Determine the [x, y] coordinate at the center of the cell enclosing the given text.  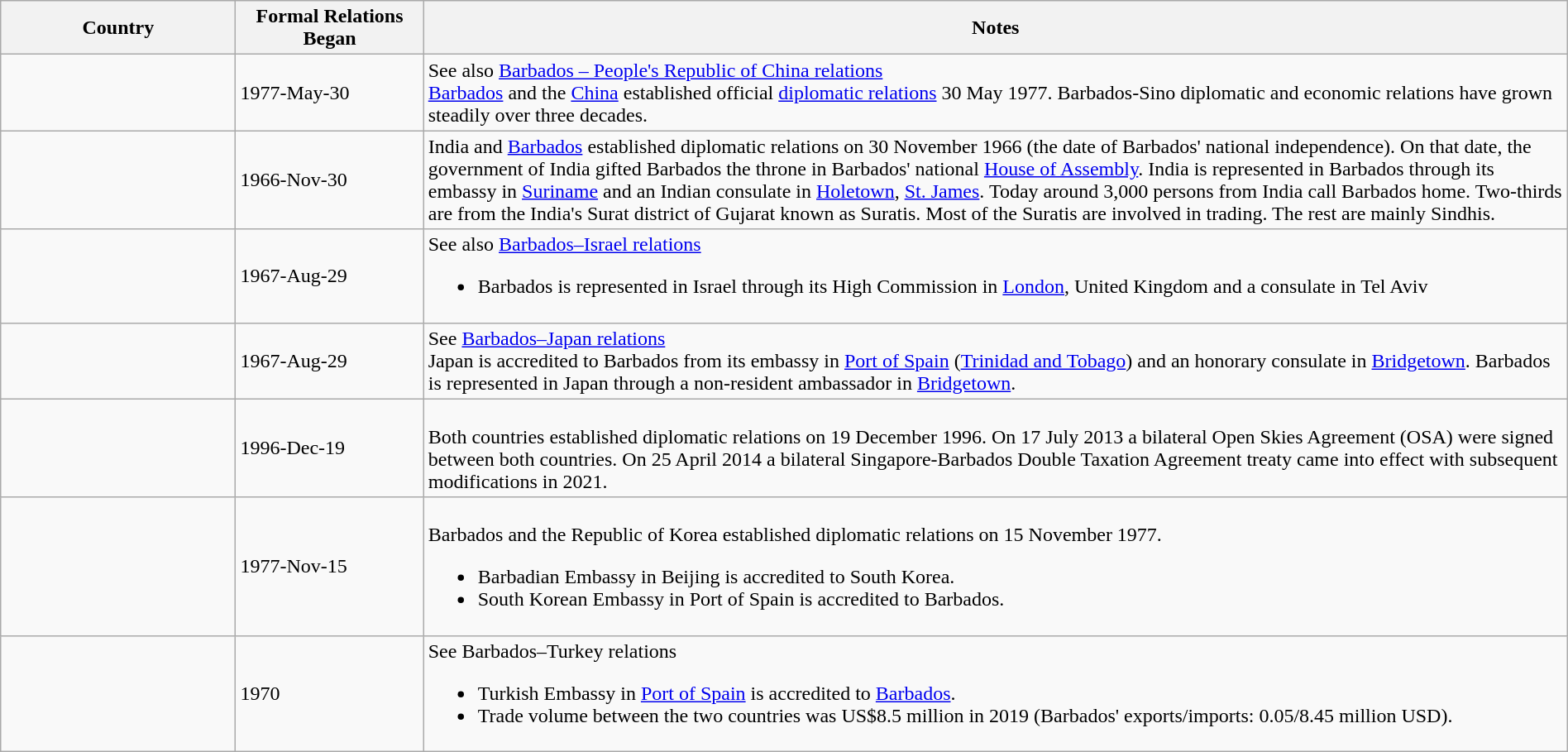
See also Barbados–Israel relationsBarbados is represented in Israel through its High Commission in London, United Kingdom and a consulate in Tel Aviv [996, 276]
1977-Nov-15 [329, 566]
Notes [996, 28]
1977-May-30 [329, 93]
Formal Relations Began [329, 28]
Country [118, 28]
1966-Nov-30 [329, 180]
1996-Dec-19 [329, 448]
1970 [329, 693]
